Determine the (x, y) coordinate at the center of the cell enclosing the given text.  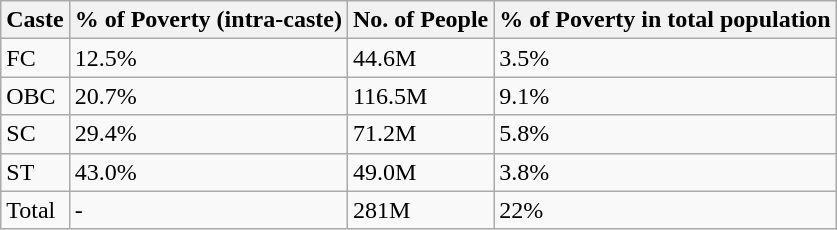
SC (35, 134)
12.5% (208, 58)
281M (420, 210)
% of Poverty in total population (665, 20)
3.5% (665, 58)
Caste (35, 20)
% of Poverty (intra-caste) (208, 20)
116.5M (420, 96)
- (208, 210)
Total (35, 210)
FC (35, 58)
43.0% (208, 172)
OBC (35, 96)
49.0M (420, 172)
20.7% (208, 96)
22% (665, 210)
3.8% (665, 172)
No. of People (420, 20)
29.4% (208, 134)
44.6M (420, 58)
71.2M (420, 134)
ST (35, 172)
5.8% (665, 134)
9.1% (665, 96)
